Extract the [X, Y] coordinate from the center of the cell holding the provided text.  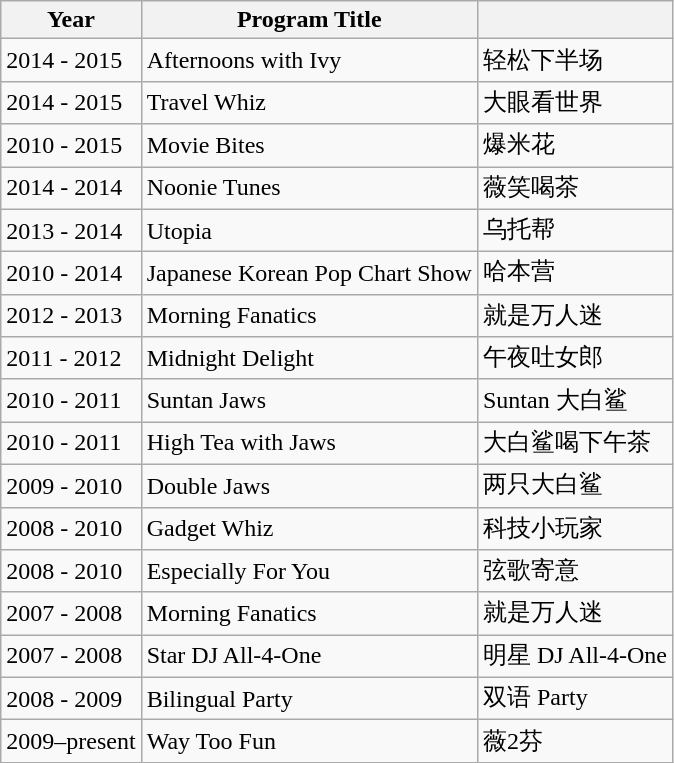
两只大白鲨 [574, 486]
Bilingual Party [309, 698]
大白鲨喝下午茶 [574, 444]
薇笑喝茶 [574, 188]
爆米花 [574, 146]
Movie Bites [309, 146]
轻松下半场 [574, 60]
Gadget Whiz [309, 528]
Star DJ All-4-One [309, 656]
Utopia [309, 230]
2009 - 2010 [71, 486]
Program Title [309, 20]
Especially For You [309, 572]
Suntan 大白鲨 [574, 400]
哈本营 [574, 274]
2014 - 2014 [71, 188]
2008 - 2009 [71, 698]
Way Too Fun [309, 742]
2011 - 2012 [71, 358]
Year [71, 20]
Afternoons with Ivy [309, 60]
2010 - 2015 [71, 146]
科技小玩家 [574, 528]
High Tea with Jaws [309, 444]
Japanese Korean Pop Chart Show [309, 274]
弦歌寄意 [574, 572]
2010 - 2014 [71, 274]
Suntan Jaws [309, 400]
Double Jaws [309, 486]
大眼看世界 [574, 102]
2012 - 2013 [71, 316]
Noonie Tunes [309, 188]
乌托帮 [574, 230]
Midnight Delight [309, 358]
薇2芬 [574, 742]
2013 - 2014 [71, 230]
2009–present [71, 742]
午夜吐女郎 [574, 358]
明星 DJ All-4-One [574, 656]
双语 Party [574, 698]
Travel Whiz [309, 102]
